Pinpoint the cell where the given text exists, returning its (X, Y) midpoint coordinate. 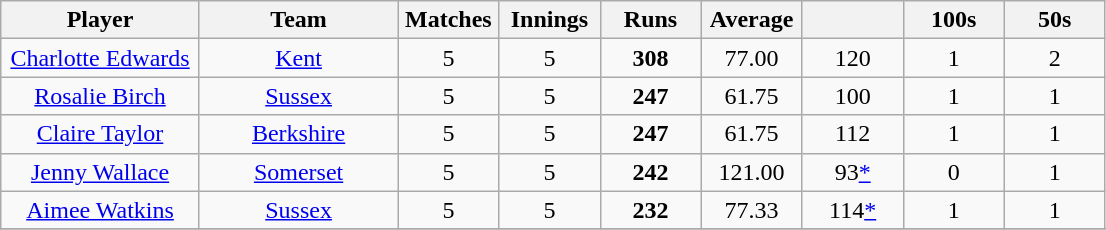
77.33 (752, 210)
120 (852, 58)
Average (752, 20)
112 (852, 134)
2 (1054, 58)
232 (650, 210)
50s (1054, 20)
100s (954, 20)
Berkshire (298, 134)
Jenny Wallace (100, 172)
Somerset (298, 172)
0 (954, 172)
242 (650, 172)
Claire Taylor (100, 134)
Team (298, 20)
308 (650, 58)
Aimee Watkins (100, 210)
Matches (448, 20)
Innings (550, 20)
100 (852, 96)
Runs (650, 20)
121.00 (752, 172)
93* (852, 172)
Charlotte Edwards (100, 58)
Player (100, 20)
Kent (298, 58)
Rosalie Birch (100, 96)
114* (852, 210)
77.00 (752, 58)
